From the cell containing the given text, extract its center point as (x, y) coordinate. 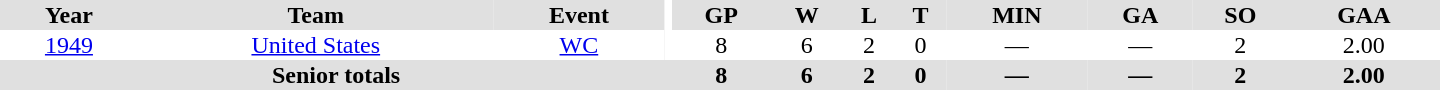
United States (316, 45)
Event (579, 15)
SO (1240, 15)
L (868, 15)
W (806, 15)
GAA (1364, 15)
Team (316, 15)
1949 (69, 45)
Year (69, 15)
Senior totals (336, 75)
GA (1140, 15)
T (920, 15)
MIN (1016, 15)
WC (579, 45)
GP (721, 15)
